Provide the (X, Y) coordinate of the cell's center where the given text is located.  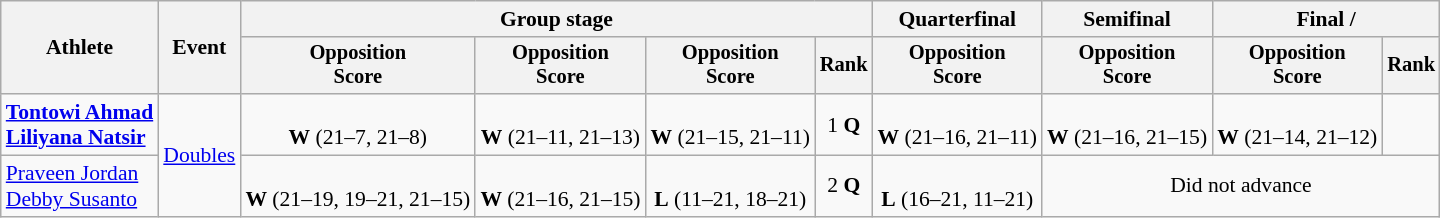
Praveen JordanDebby Susanto (80, 186)
W (21–11, 21–13) (560, 124)
Event (199, 48)
W (21–7, 21–8) (358, 124)
Group stage (556, 19)
L (11–21, 18–21) (730, 186)
Quarterfinal (958, 19)
1 Q (844, 124)
2 Q (844, 186)
L (16–21, 11–21) (958, 186)
W (21–19, 19–21, 21–15) (358, 186)
Semifinal (1127, 19)
W (21–14, 21–12) (1297, 124)
Doubles (199, 155)
W (21–15, 21–11) (730, 124)
Athlete (80, 48)
W (21–16, 21–11) (958, 124)
Did not advance (1241, 186)
Tontowi AhmadLiliyana Natsir (80, 124)
Final / (1326, 19)
